For the text-containing cell, return its midpoint in (x, y) coordinate format. 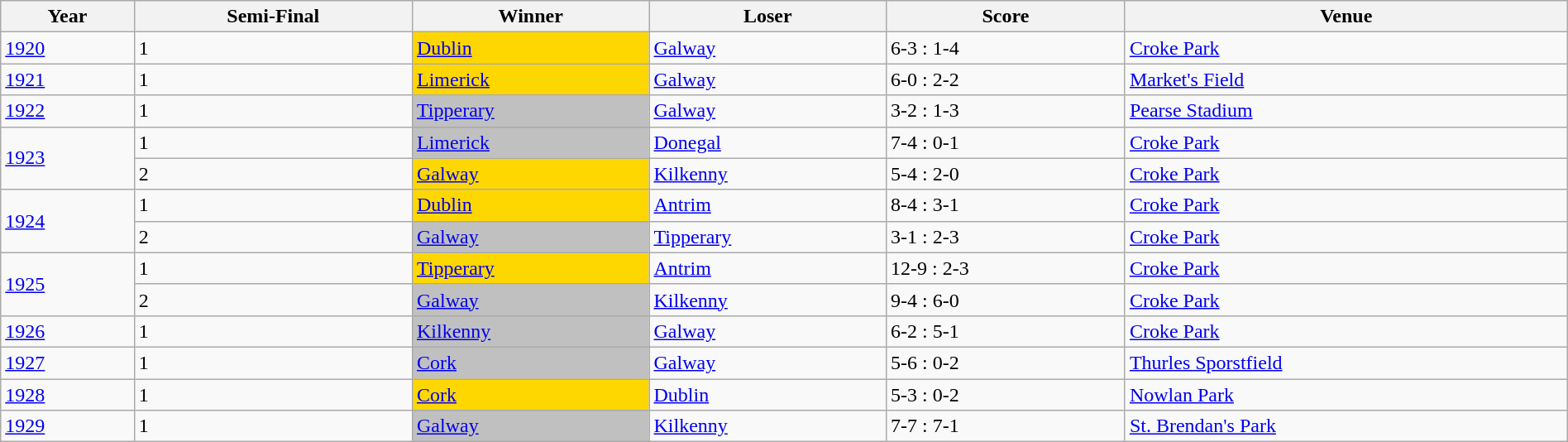
5-6 : 0-2 (1006, 363)
Thurles Sporstfield (1346, 363)
1926 (68, 331)
3-1 : 2-3 (1006, 237)
1920 (68, 48)
1928 (68, 395)
1923 (68, 158)
Venue (1346, 17)
3-2 : 1-3 (1006, 111)
1922 (68, 111)
6-0 : 2-2 (1006, 79)
1929 (68, 426)
Winner (530, 17)
7-4 : 0-1 (1006, 142)
9-4 : 6-0 (1006, 300)
6-3 : 1-4 (1006, 48)
Nowlan Park (1346, 395)
1925 (68, 284)
5-4 : 2-0 (1006, 174)
St. Brendan's Park (1346, 426)
7-7 : 7-1 (1006, 426)
5-3 : 0-2 (1006, 395)
Score (1006, 17)
Year (68, 17)
1924 (68, 221)
Market's Field (1346, 79)
12-9 : 2-3 (1006, 268)
8-4 : 3-1 (1006, 205)
1927 (68, 363)
1921 (68, 79)
Semi-Final (273, 17)
6-2 : 5-1 (1006, 331)
Donegal (767, 142)
Pearse Stadium (1346, 111)
Loser (767, 17)
